From the cell containing the given text, extract its center point as (x, y) coordinate. 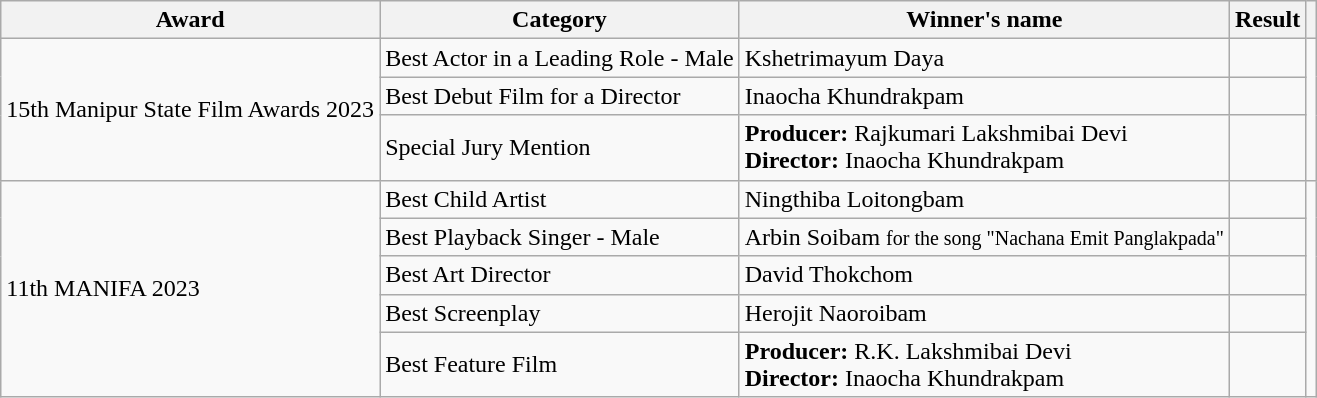
Producer: R.K. Lakshmibai DeviDirector: Inaocha Khundrakpam (984, 364)
Best Child Artist (560, 199)
Best Screenplay (560, 313)
Best Debut Film for a Director (560, 96)
David Thokchom (984, 275)
Producer: Rajkumari Lakshmibai DeviDirector: Inaocha Khundrakpam (984, 148)
Ningthiba Loitongbam (984, 199)
11th MANIFA 2023 (190, 288)
Kshetrimayum Daya (984, 58)
Winner's name (984, 20)
Best Playback Singer - Male (560, 237)
Best Actor in a Leading Role - Male (560, 58)
Result (1267, 20)
Category (560, 20)
Best Art Director (560, 275)
15th Manipur State Film Awards 2023 (190, 110)
Herojit Naoroibam (984, 313)
Special Jury Mention (560, 148)
Best Feature Film (560, 364)
Award (190, 20)
Arbin Soibam for the song "Nachana Emit Panglakpada" (984, 237)
Inaocha Khundrakpam (984, 96)
